Capture the cell that displays the provided text and extract its (x, y) central coordinate. 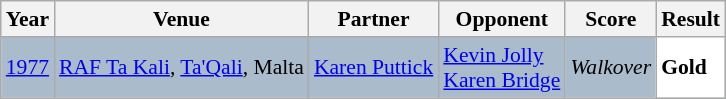
Opponent (502, 19)
Venue (182, 19)
Year (28, 19)
Partner (374, 19)
Kevin Jolly Karen Bridge (502, 68)
Karen Puttick (374, 68)
Result (690, 19)
Score (610, 19)
RAF Ta Kali, Ta'Qali, Malta (182, 68)
Walkover (610, 68)
Gold (690, 68)
1977 (28, 68)
